Find where the given text appears and provide that cell's center as (X, Y) coordinate. 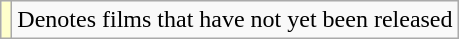
Denotes films that have not yet been released (235, 20)
